From the cell containing the given text, extract its center point as [X, Y] coordinate. 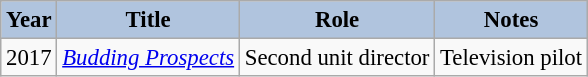
2017 [29, 58]
Year [29, 20]
Notes [512, 20]
Title [148, 20]
Budding Prospects [148, 58]
Role [336, 20]
Second unit director [336, 58]
Television pilot [512, 58]
